Provide the [x, y] coordinate of the cell's center where the given text is located.  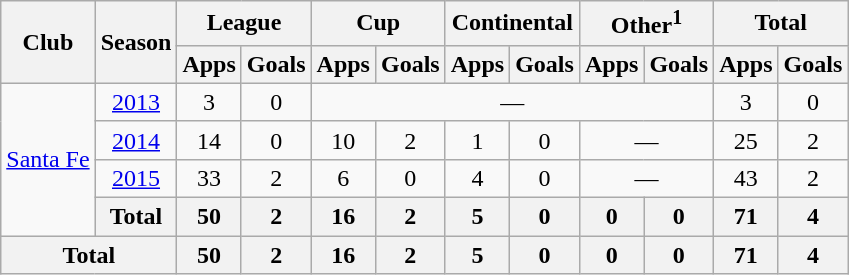
Club [48, 42]
14 [209, 140]
Other1 [646, 24]
43 [746, 178]
Cup [378, 24]
Season [136, 42]
10 [343, 140]
Santa Fe [48, 159]
25 [746, 140]
2014 [136, 140]
33 [209, 178]
Continental [512, 24]
2015 [136, 178]
2013 [136, 102]
League [244, 24]
1 [477, 140]
6 [343, 178]
